Locate the cell with the specified text and output its [x, y] center coordinate. 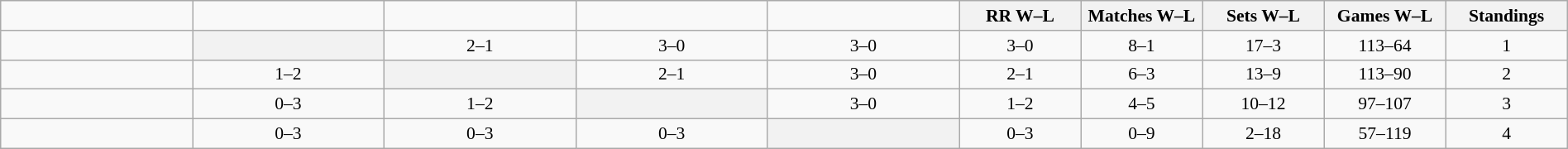
2 [1507, 74]
Sets W–L [1264, 16]
2–18 [1264, 134]
0–9 [1141, 134]
Matches W–L [1141, 16]
4–5 [1141, 104]
Standings [1507, 16]
113–90 [1384, 74]
57–119 [1384, 134]
113–64 [1384, 46]
13–9 [1264, 74]
1 [1507, 46]
3 [1507, 104]
17–3 [1264, 46]
RR W–L [1021, 16]
10–12 [1264, 104]
6–3 [1141, 74]
8–1 [1141, 46]
97–107 [1384, 104]
4 [1507, 134]
Games W–L [1384, 16]
